Extract the (X, Y) coordinate from the center of the cell holding the provided text.  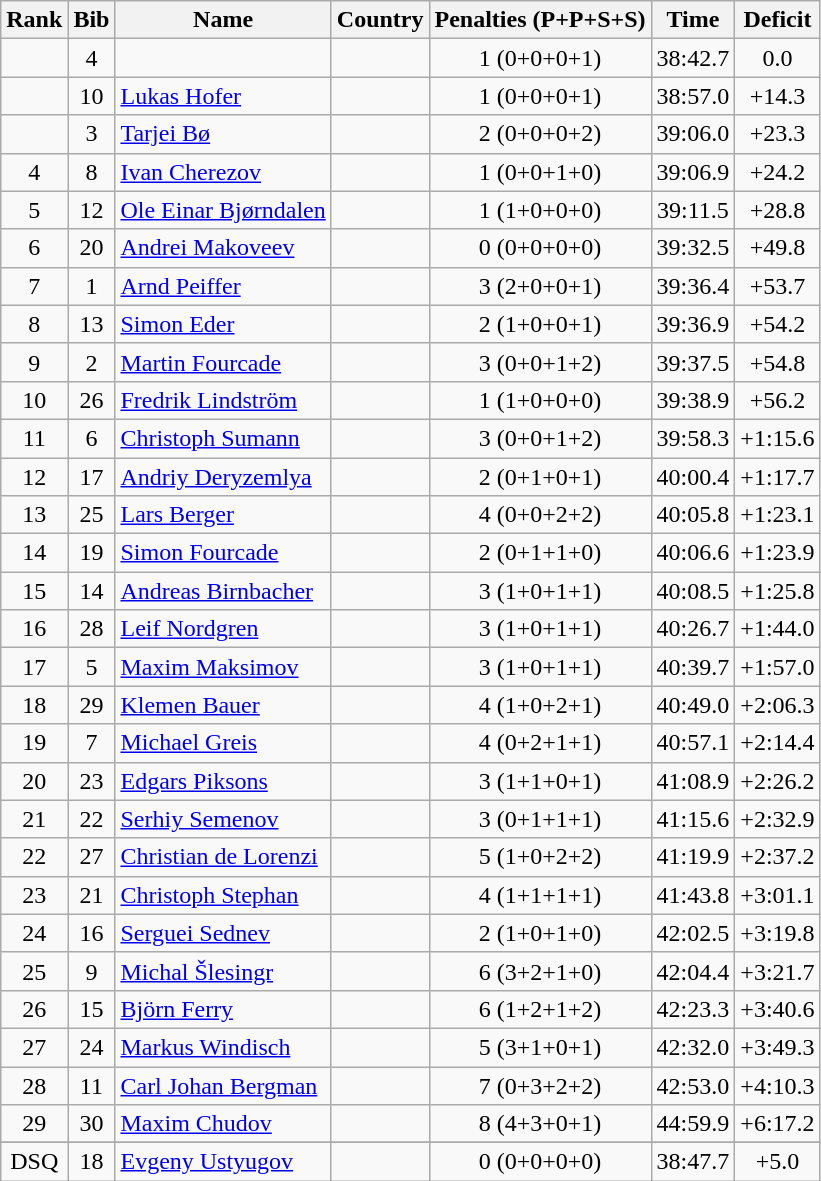
Time (693, 20)
30 (92, 1124)
Leif Nordgren (223, 629)
40:08.5 (693, 591)
41:43.8 (693, 895)
+54.8 (778, 362)
2 (1+0+1+0) (540, 933)
+24.2 (778, 172)
+1:44.0 (778, 629)
+1:17.7 (778, 477)
39:11.5 (693, 210)
39:36.9 (693, 324)
Ivan Cherezov (223, 172)
2 (0+0+0+2) (540, 134)
Rank (34, 20)
+3:01.1 (778, 895)
+53.7 (778, 286)
40:49.0 (693, 705)
Klemen Bauer (223, 705)
+6:17.2 (778, 1124)
42:04.4 (693, 971)
Edgars Piksons (223, 781)
Penalties (P+P+S+S) (540, 20)
42:23.3 (693, 1009)
3 (0+1+1+1) (540, 819)
39:32.5 (693, 248)
5 (1+0+2+2) (540, 857)
2 (0+1+0+1) (540, 477)
+2:06.3 (778, 705)
+14.3 (778, 96)
44:59.9 (693, 1124)
40:06.6 (693, 553)
Bib (92, 20)
39:06.9 (693, 172)
Carl Johan Bergman (223, 1085)
+1:57.0 (778, 667)
+3:40.6 (778, 1009)
5 (3+1+0+1) (540, 1047)
41:08.9 (693, 781)
Christian de Lorenzi (223, 857)
Evgeny Ustyugov (223, 1162)
42:32.0 (693, 1047)
4 (1+1+1+1) (540, 895)
39:06.0 (693, 134)
41:15.6 (693, 819)
Michal Šlesingr (223, 971)
39:36.4 (693, 286)
Lukas Hofer (223, 96)
+5.0 (778, 1162)
+2:14.4 (778, 743)
DSQ (34, 1162)
38:47.7 (693, 1162)
8 (4+3+0+1) (540, 1124)
Serguei Sednev (223, 933)
Michael Greis (223, 743)
Andreas Birnbacher (223, 591)
3 (2+0+0+1) (540, 286)
38:42.7 (693, 58)
6 (3+2+1+0) (540, 971)
Markus Windisch (223, 1047)
39:38.9 (693, 400)
Andriy Deryzemlya (223, 477)
+2:32.9 (778, 819)
Christoph Sumann (223, 438)
Lars Berger (223, 515)
Name (223, 20)
+1:23.1 (778, 515)
+1:25.8 (778, 591)
40:26.7 (693, 629)
+54.2 (778, 324)
Andrei Makoveev (223, 248)
39:37.5 (693, 362)
3 (92, 134)
+2:37.2 (778, 857)
2 (1+0+0+1) (540, 324)
Tarjei Bø (223, 134)
4 (0+0+2+2) (540, 515)
+4:10.3 (778, 1085)
Country (380, 20)
1 (0+0+1+0) (540, 172)
Maxim Chudov (223, 1124)
Fredrik Lindström (223, 400)
Simon Fourcade (223, 553)
40:39.7 (693, 667)
Martin Fourcade (223, 362)
Ole Einar Bjørndalen (223, 210)
+3:49.3 (778, 1047)
Serhiy Semenov (223, 819)
Christoph Stephan (223, 895)
4 (1+0+2+1) (540, 705)
41:19.9 (693, 857)
+3:21.7 (778, 971)
3 (1+1+0+1) (540, 781)
40:57.1 (693, 743)
+56.2 (778, 400)
Arnd Peiffer (223, 286)
Simon Eder (223, 324)
Deficit (778, 20)
40:05.8 (693, 515)
2 (92, 362)
+1:15.6 (778, 438)
42:02.5 (693, 933)
42:53.0 (693, 1085)
+28.8 (778, 210)
+49.8 (778, 248)
0.0 (778, 58)
38:57.0 (693, 96)
Maxim Maksimov (223, 667)
+1:23.9 (778, 553)
7 (0+3+2+2) (540, 1085)
39:58.3 (693, 438)
2 (0+1+1+0) (540, 553)
+23.3 (778, 134)
1 (92, 286)
40:00.4 (693, 477)
6 (1+2+1+2) (540, 1009)
+3:19.8 (778, 933)
4 (0+2+1+1) (540, 743)
Björn Ferry (223, 1009)
+2:26.2 (778, 781)
